Detect which cell encompasses the target text, then output its (X, Y) center coordinate. 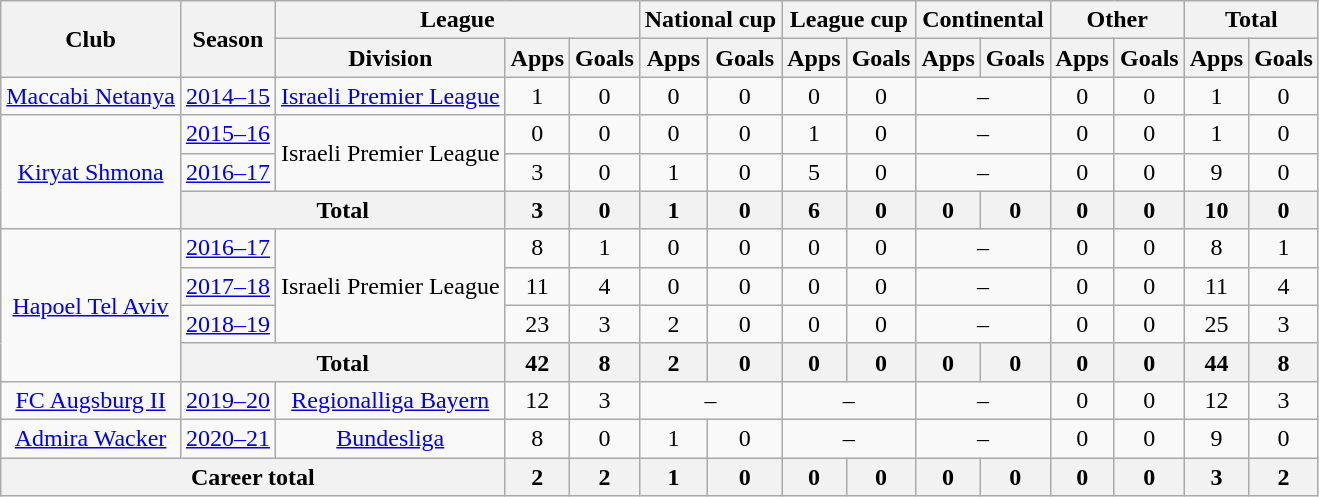
6 (814, 210)
5 (814, 172)
Kiryat Shmona (91, 172)
25 (1216, 324)
Regionalliga Bayern (390, 400)
2019–20 (228, 400)
Admira Wacker (91, 438)
League (457, 20)
44 (1216, 362)
42 (537, 362)
Season (228, 39)
Hapoel Tel Aviv (91, 305)
Maccabi Netanya (91, 96)
2018–19 (228, 324)
Bundesliga (390, 438)
Club (91, 39)
National cup (710, 20)
2020–21 (228, 438)
23 (537, 324)
Continental (983, 20)
2015–16 (228, 134)
Other (1117, 20)
League cup (849, 20)
2017–18 (228, 286)
FC Augsburg II (91, 400)
Career total (253, 477)
Division (390, 58)
10 (1216, 210)
2014–15 (228, 96)
